Detect which cell encompasses the target text, then output its (X, Y) center coordinate. 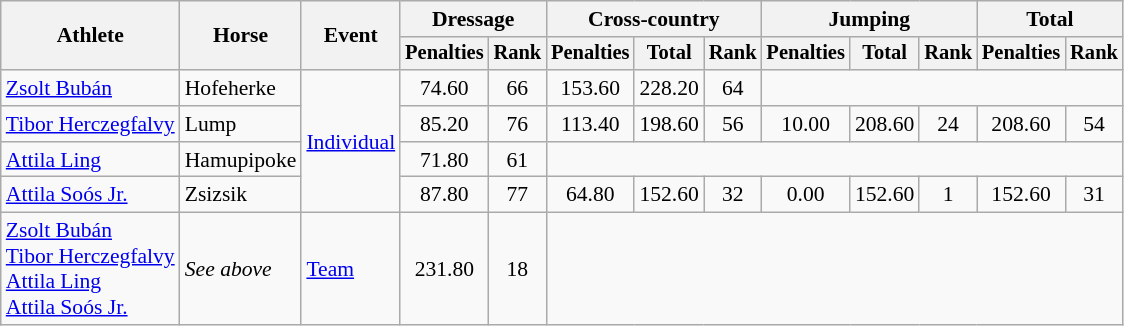
Team (350, 269)
Jumping (870, 19)
1 (948, 195)
Zsolt Bubán (90, 88)
Cross-country (654, 19)
18 (518, 269)
Individual (350, 141)
Tibor Herczegfalvy (90, 124)
85.20 (444, 124)
24 (948, 124)
See above (241, 269)
66 (518, 88)
87.80 (444, 195)
Zsizsik (241, 195)
Hofeherke (241, 88)
Horse (241, 36)
Dressage (473, 19)
10.00 (806, 124)
0.00 (806, 195)
32 (733, 195)
31 (1094, 195)
54 (1094, 124)
71.80 (444, 160)
Lump (241, 124)
Athlete (90, 36)
228.20 (668, 88)
56 (733, 124)
Event (350, 36)
Hamupipoke (241, 160)
61 (518, 160)
76 (518, 124)
Attila Soós Jr. (90, 195)
113.40 (590, 124)
64.80 (590, 195)
64 (733, 88)
231.80 (444, 269)
198.60 (668, 124)
77 (518, 195)
Zsolt BubánTibor HerczegfalvyAttila LingAttila Soós Jr. (90, 269)
153.60 (590, 88)
74.60 (444, 88)
Attila Ling (90, 160)
